Identify which cell holds the provided text, then report its [x, y] central coordinate. 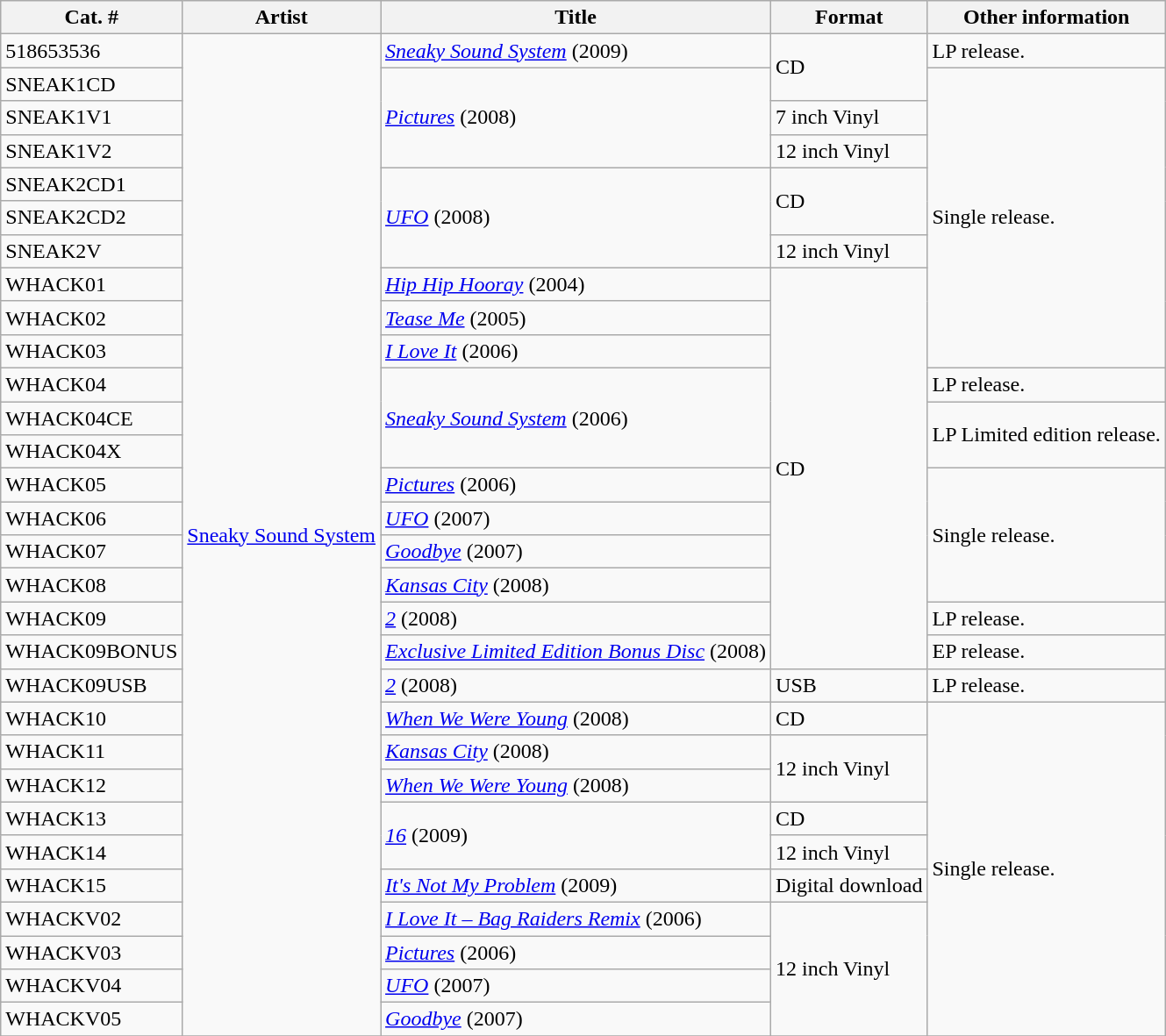
I Love It (2006) [576, 351]
UFO (2008) [576, 218]
Title [576, 18]
SNEAK1CD [91, 84]
WHACK08 [91, 585]
Pictures (2008) [576, 118]
16 (2009) [576, 835]
Format [849, 18]
Artist [282, 18]
518653536 [91, 51]
WHACKV02 [91, 918]
WHACKV05 [91, 1019]
It's Not My Problem (2009) [576, 885]
WHACK09USB [91, 685]
WHACK07 [91, 552]
WHACK03 [91, 351]
Digital download [849, 885]
WHACK10 [91, 718]
WHACK12 [91, 785]
WHACK06 [91, 518]
WHACK05 [91, 485]
WHACK04CE [91, 418]
Sneaky Sound System (2009) [576, 51]
Exclusive Limited Edition Bonus Disc (2008) [576, 652]
7 inch Vinyl [849, 118]
Hip Hip Hooray (2004) [576, 284]
Sneaky Sound System (2006) [576, 418]
SNEAK1V2 [91, 151]
LP Limited edition release. [1046, 435]
I Love It – Bag Raiders Remix (2006) [576, 918]
WHACKV04 [91, 986]
WHACK02 [91, 318]
SNEAK1V1 [91, 118]
WHACK13 [91, 818]
Sneaky Sound System [282, 535]
WHACK14 [91, 852]
WHACK09 [91, 618]
WHACK09BONUS [91, 652]
WHACK11 [91, 752]
SNEAK2CD1 [91, 184]
WHACKV03 [91, 952]
SNEAK2V [91, 251]
WHACK01 [91, 284]
WHACK04X [91, 452]
Other information [1046, 18]
SNEAK2CD2 [91, 218]
EP release. [1046, 652]
Tease Me (2005) [576, 318]
WHACK15 [91, 885]
Cat. # [91, 18]
WHACK04 [91, 384]
USB [849, 685]
